Locate the cell with the specified text and output its (x, y) center coordinate. 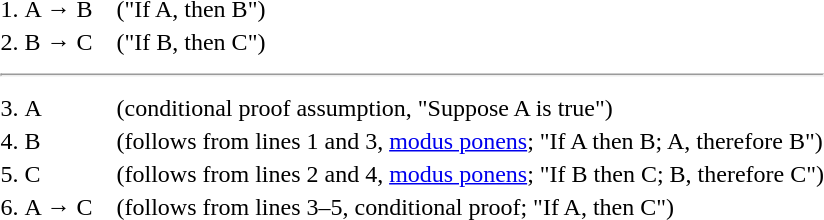
B (68, 141)
C (68, 174)
A (68, 108)
B → C (68, 42)
